Identify which cell holds the provided text, then report its [X, Y] central coordinate. 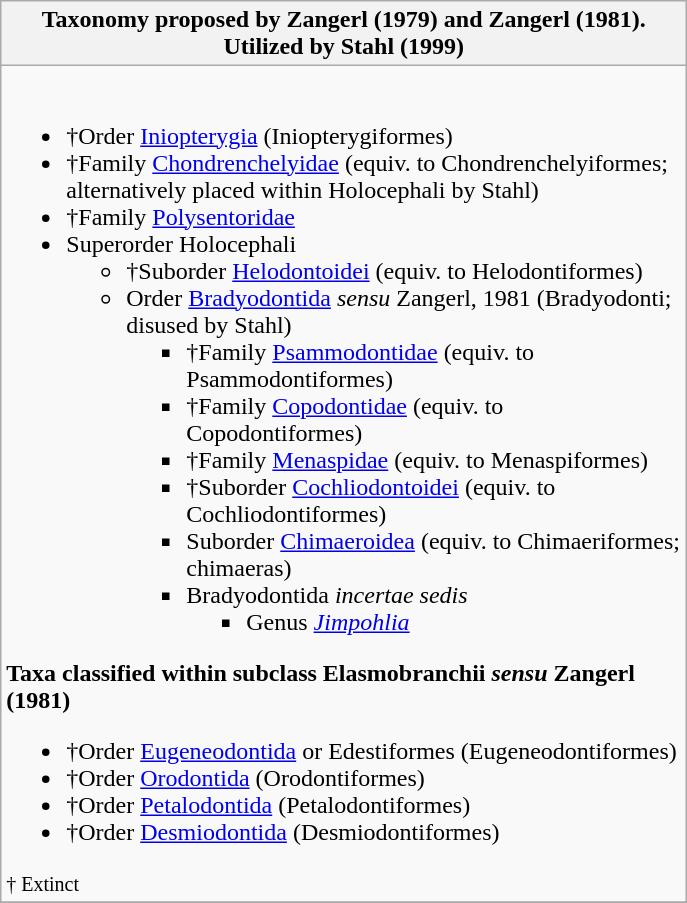
Taxonomy proposed by Zangerl (1979) and Zangerl (1981). Utilized by Stahl (1999) [344, 34]
